Detect which cell encompasses the target text, then output its (X, Y) center coordinate. 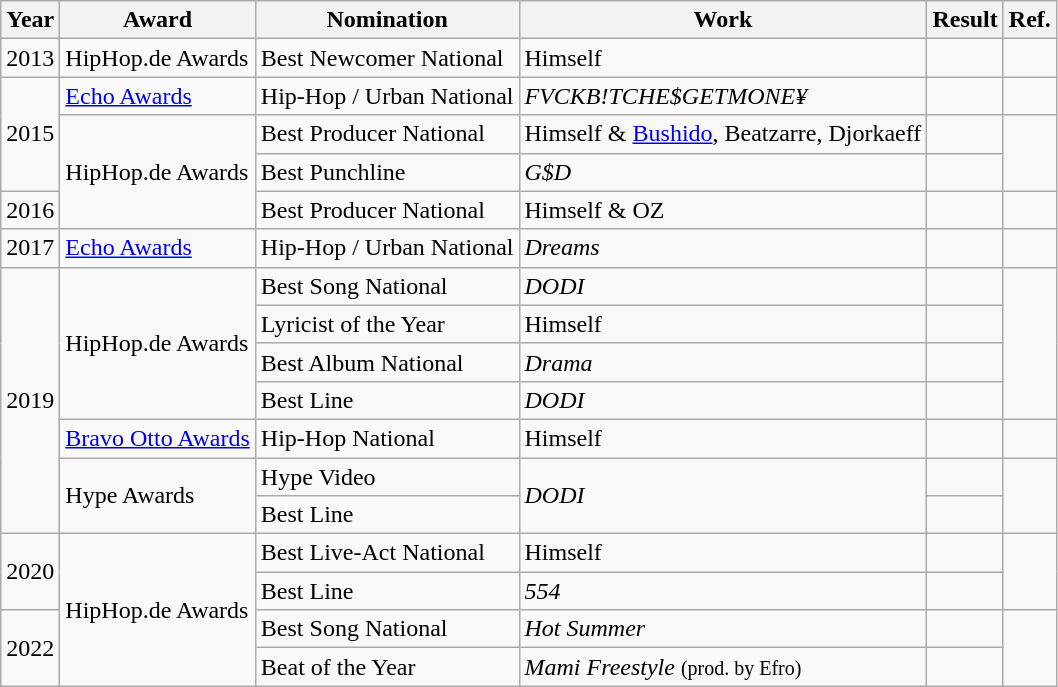
Lyricist of the Year (387, 324)
2022 (30, 648)
2017 (30, 248)
Bravo Otto Awards (158, 438)
Year (30, 20)
G$D (723, 172)
Result (965, 20)
Himself & OZ (723, 210)
Drama (723, 362)
2020 (30, 572)
Dreams (723, 248)
Ref. (1030, 20)
2016 (30, 210)
Hot Summer (723, 629)
Best Live-Act National (387, 553)
Work (723, 20)
554 (723, 591)
Award (158, 20)
Best Album National (387, 362)
Himself & Bushido, Beatzarre, Djorkaeff (723, 134)
Nomination (387, 20)
Best Newcomer National (387, 58)
Hype Awards (158, 496)
Hype Video (387, 477)
Hip-Hop National (387, 438)
Beat of the Year (387, 667)
Best Punchline (387, 172)
Mami Freestyle (prod. by Efro) (723, 667)
2015 (30, 134)
2013 (30, 58)
2019 (30, 400)
FVCKB!TCHE$GETMONE¥ (723, 96)
